Extract the (x, y) coordinate from the center of the cell holding the provided text.  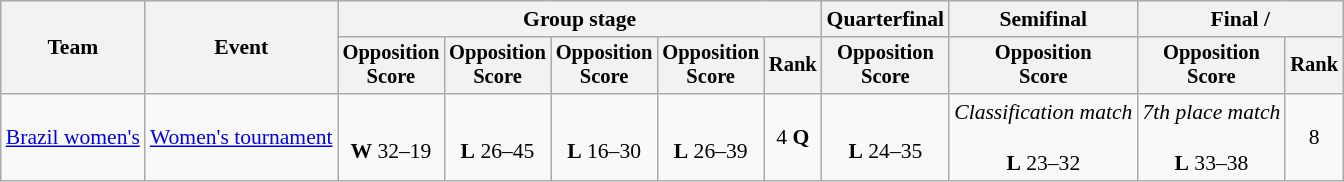
Quarterfinal (886, 19)
4 Q (793, 138)
Event (242, 48)
8 (1314, 138)
Semifinal (1043, 19)
Group stage (580, 19)
L 24–35 (886, 138)
7th place matchL 33–38 (1211, 138)
L 16–30 (604, 138)
Team (73, 48)
L 26–39 (710, 138)
W 32–19 (392, 138)
L 26–45 (498, 138)
Final / (1240, 19)
Brazil women's (73, 138)
Classification matchL 23–32 (1043, 138)
Women's tournament (242, 138)
